Return (x, y) of the center of cell containing provided text 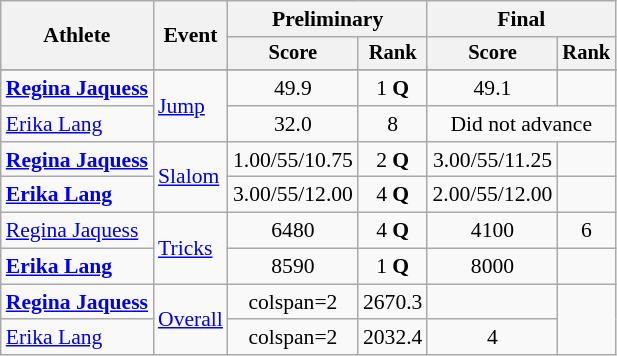
2.00/55/12.00 (492, 195)
3.00/55/11.25 (492, 160)
32.0 (293, 124)
2032.4 (392, 338)
8 (392, 124)
6 (586, 231)
Slalom (190, 178)
Did not advance (521, 124)
8590 (293, 267)
2 Q (392, 160)
3.00/55/12.00 (293, 195)
2670.3 (392, 302)
Athlete (77, 36)
Tricks (190, 248)
8000 (492, 267)
Jump (190, 106)
4100 (492, 231)
49.1 (492, 88)
49.9 (293, 88)
Final (521, 19)
4 (492, 338)
Overall (190, 320)
1.00/55/10.75 (293, 160)
Preliminary (328, 19)
Event (190, 36)
6480 (293, 231)
